For the text-containing cell, return its midpoint in [X, Y] coordinate format. 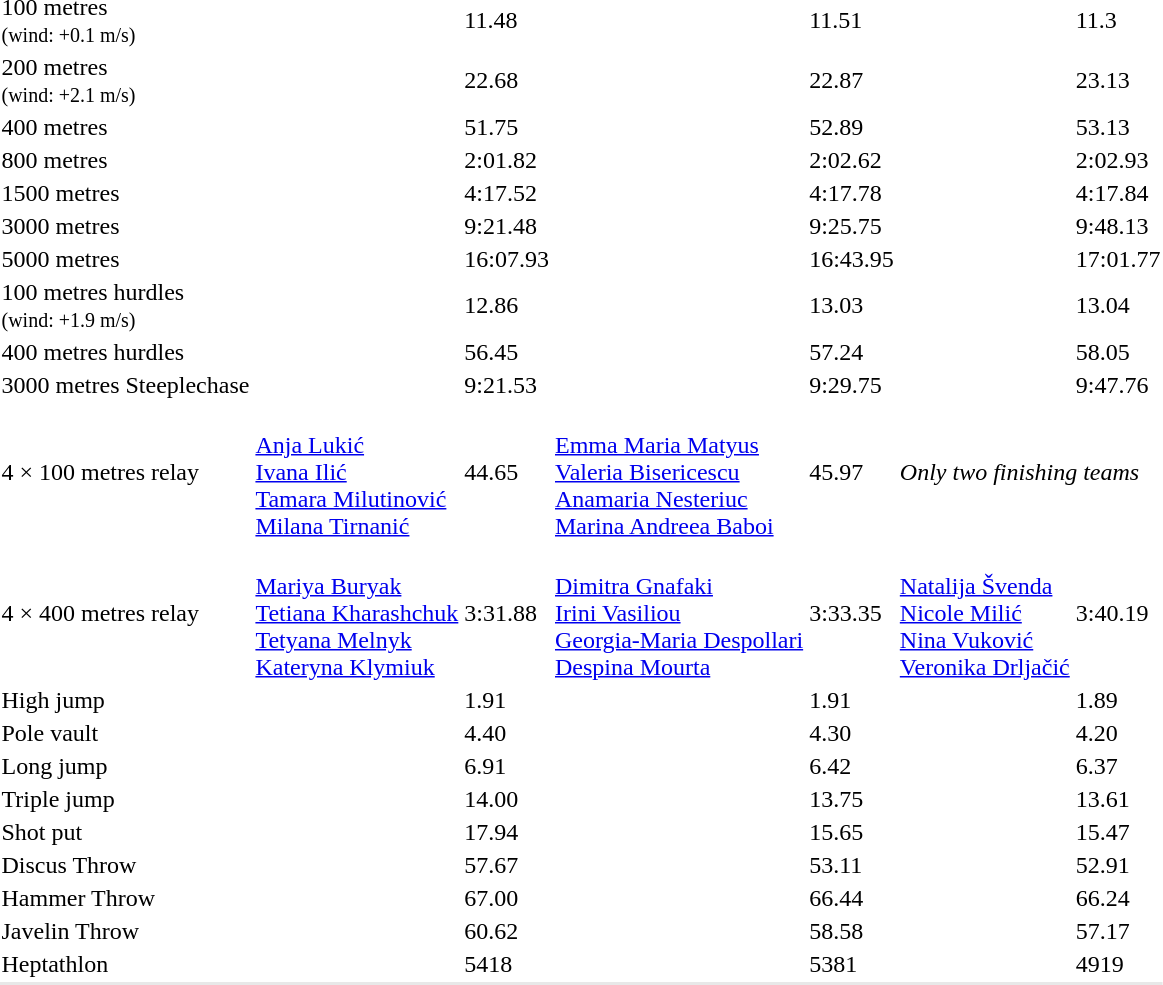
Javelin Throw [126, 931]
3:31.88 [507, 613]
Mariya BuryakTetiana KharashchukTetyana MelnykKateryna Klymiuk [357, 613]
9:48.13 [1118, 226]
16:07.93 [507, 259]
67.00 [507, 898]
52.89 [852, 127]
4.30 [852, 733]
9:25.75 [852, 226]
22.87 [852, 80]
2:02.93 [1118, 160]
9:29.75 [852, 385]
Only two finishing teams [1030, 472]
4.40 [507, 733]
4.20 [1118, 733]
5381 [852, 964]
Shot put [126, 832]
12.86 [507, 306]
Anja LukićIvana IlićTamara MilutinovićMilana Tirnanić [357, 472]
17:01.77 [1118, 259]
6.42 [852, 766]
Discus Throw [126, 865]
56.45 [507, 352]
9:47.76 [1118, 385]
Long jump [126, 766]
400 metres [126, 127]
3000 metres [126, 226]
57.67 [507, 865]
6.91 [507, 766]
23.13 [1118, 80]
3000 metres Steeplechase [126, 385]
52.91 [1118, 865]
Dimitra GnafakiIrini VasiliouGeorgia-Maria DespollariDespina Mourta [680, 613]
Hammer Throw [126, 898]
4 × 400 metres relay [126, 613]
53.11 [852, 865]
2:02.62 [852, 160]
58.05 [1118, 352]
44.65 [507, 472]
17.94 [507, 832]
51.75 [507, 127]
4:17.78 [852, 193]
2:01.82 [507, 160]
Natalija ŠvendaNicole MilićNina VukovićVeronika Drljačić [984, 613]
4:17.52 [507, 193]
4 × 100 metres relay [126, 472]
16:43.95 [852, 259]
66.44 [852, 898]
15.65 [852, 832]
3:33.35 [852, 613]
13.75 [852, 799]
5418 [507, 964]
22.68 [507, 80]
58.58 [852, 931]
60.62 [507, 931]
4919 [1118, 964]
13.03 [852, 306]
Emma Maria MatyusValeria BisericescuAnamaria NesteriucMarina Andreea Baboi [680, 472]
100 metres hurdles(wind: +1.9 m/s) [126, 306]
9:21.53 [507, 385]
High jump [126, 700]
3:40.19 [1118, 613]
Pole vault [126, 733]
200 metres(wind: +2.1 m/s) [126, 80]
53.13 [1118, 127]
9:21.48 [507, 226]
13.04 [1118, 306]
5000 metres [126, 259]
57.17 [1118, 931]
1.89 [1118, 700]
14.00 [507, 799]
45.97 [852, 472]
800 metres [126, 160]
1500 metres [126, 193]
4:17.84 [1118, 193]
Triple jump [126, 799]
13.61 [1118, 799]
57.24 [852, 352]
66.24 [1118, 898]
400 metres hurdles [126, 352]
15.47 [1118, 832]
6.37 [1118, 766]
Heptathlon [126, 964]
